Capture the cell that displays the provided text and extract its [X, Y] central coordinate. 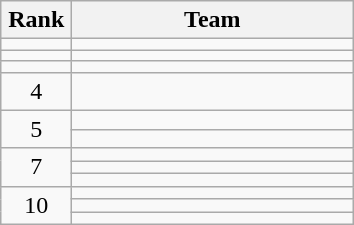
5 [36, 129]
7 [36, 167]
Rank [36, 20]
Team [212, 20]
10 [36, 205]
4 [36, 91]
